Capture the cell that displays the provided text and extract its [x, y] central coordinate. 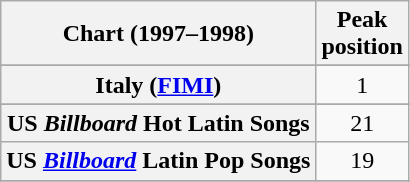
1 [362, 85]
Chart (1997–1998) [158, 34]
21 [362, 123]
US Billboard Hot Latin Songs [158, 123]
19 [362, 161]
Peakposition [362, 34]
US Billboard Latin Pop Songs [158, 161]
Italy (FIMI) [158, 85]
